Identify which cell holds the provided text, then report its (X, Y) central coordinate. 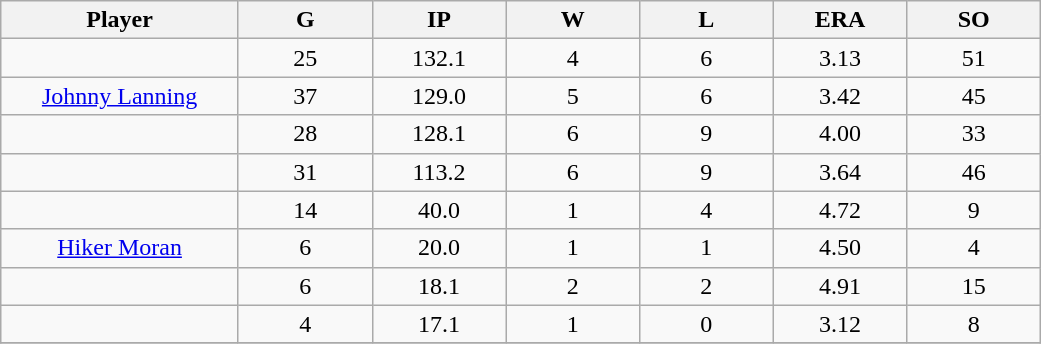
128.1 (439, 134)
3.64 (840, 172)
28 (305, 134)
3.12 (840, 324)
129.0 (439, 96)
33 (974, 134)
3.42 (840, 96)
SO (974, 20)
15 (974, 286)
ERA (840, 20)
W (573, 20)
5 (573, 96)
Johnny Lanning (120, 96)
4.91 (840, 286)
18.1 (439, 286)
8 (974, 324)
Hiker Moran (120, 248)
46 (974, 172)
113.2 (439, 172)
17.1 (439, 324)
31 (305, 172)
132.1 (439, 58)
Player (120, 20)
0 (706, 324)
4.50 (840, 248)
L (706, 20)
40.0 (439, 210)
G (305, 20)
37 (305, 96)
4.00 (840, 134)
20.0 (439, 248)
IP (439, 20)
51 (974, 58)
3.13 (840, 58)
25 (305, 58)
4.72 (840, 210)
14 (305, 210)
45 (974, 96)
